Return (X, Y) of the center of cell containing provided text 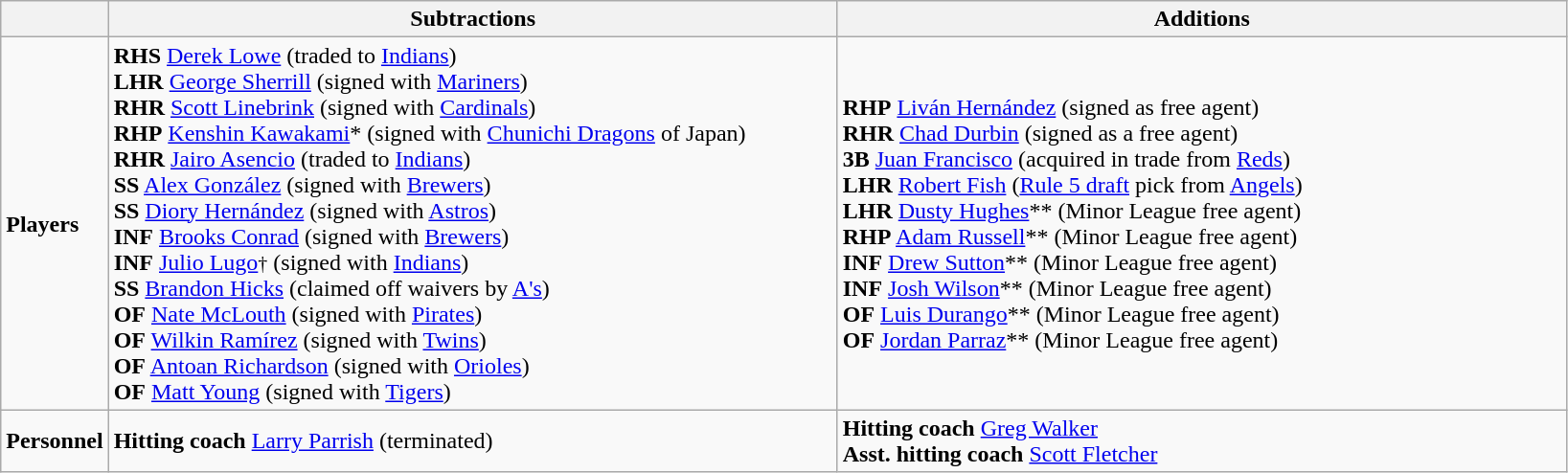
Subtractions (473, 19)
Additions (1201, 19)
Players (55, 224)
Hitting coach Larry Parrish (terminated) (473, 440)
Personnel (55, 440)
Hitting coach Greg Walker Asst. hitting coach Scott Fletcher (1201, 440)
